Identify which cell holds the provided text, then report its (X, Y) central coordinate. 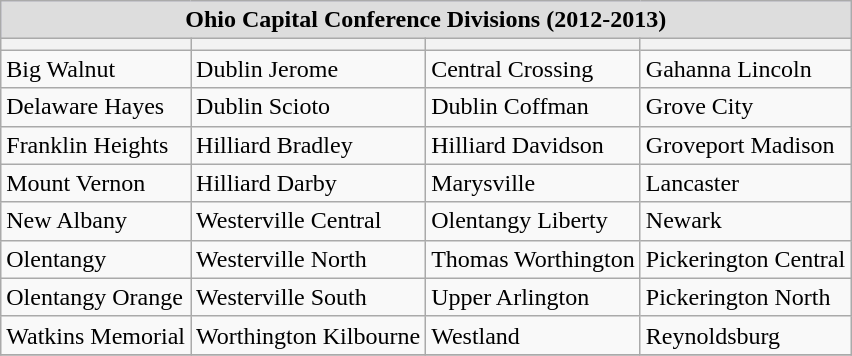
Reynoldsburg (745, 335)
Gahanna Lincoln (745, 69)
Westerville Central (308, 221)
Dublin Jerome (308, 69)
Dublin Scioto (308, 107)
Watkins Memorial (96, 335)
Big Walnut (96, 69)
Olentangy Liberty (534, 221)
Upper Arlington (534, 297)
Westland (534, 335)
Lancaster (745, 183)
Pickerington North (745, 297)
Westerville South (308, 297)
Groveport Madison (745, 145)
Ohio Capital Conference Divisions (2012-2013) (426, 20)
Franklin Heights (96, 145)
Grove City (745, 107)
Hilliard Davidson (534, 145)
Pickerington Central (745, 259)
Marysville (534, 183)
Newark (745, 221)
Hilliard Bradley (308, 145)
Olentangy (96, 259)
Olentangy Orange (96, 297)
Mount Vernon (96, 183)
Westerville North (308, 259)
Worthington Kilbourne (308, 335)
New Albany (96, 221)
Thomas Worthington (534, 259)
Dublin Coffman (534, 107)
Hilliard Darby (308, 183)
Delaware Hayes (96, 107)
Central Crossing (534, 69)
